Return [X, Y] of the center of cell containing provided text 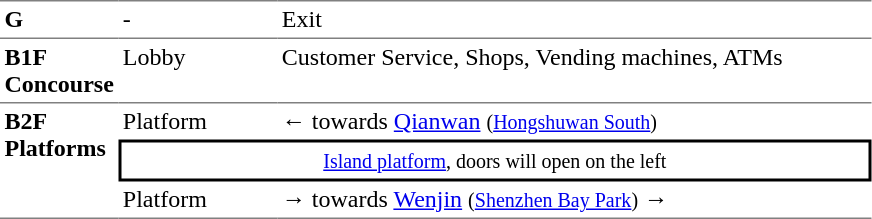
Platform [198, 122]
← towards Qianwan (Hongshuwan South) [574, 122]
Island platform, doors will open on the left [494, 161]
B1FConcourse [59, 71]
Customer Service, Shops, Vending machines, ATMs [574, 71]
Exit [574, 19]
- [198, 19]
G [59, 19]
Lobby [198, 71]
